Capture the cell that displays the provided text and extract its [X, Y] central coordinate. 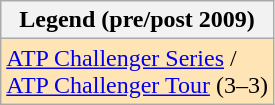
ATP Challenger Series /ATP Challenger Tour (3–3) [138, 72]
Legend (pre/post 2009) [138, 20]
